Return the (x, y) coordinate for the center point of the cell that contains the specified text.  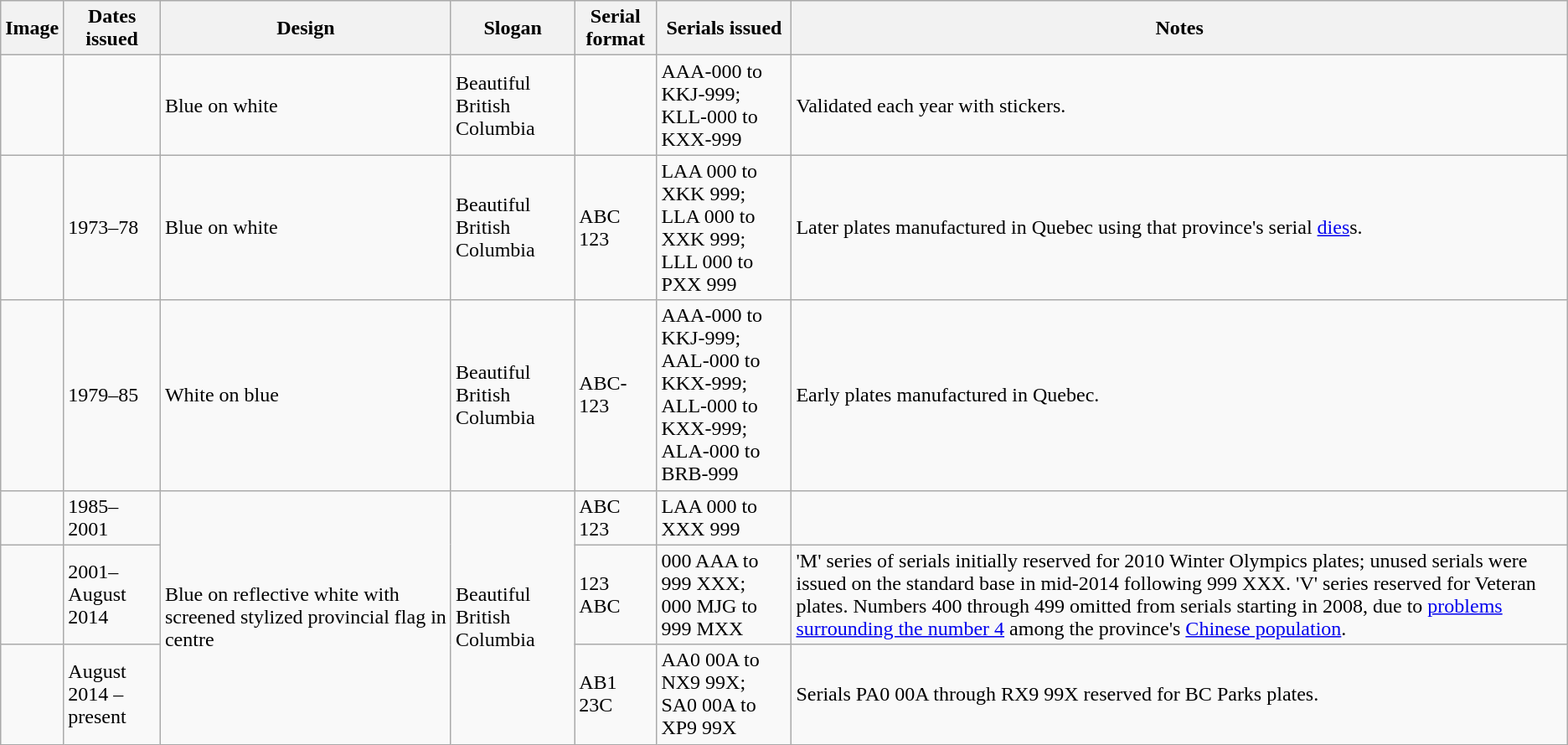
Serial format (616, 28)
Serials issued (724, 28)
AA0 00A to NX9 99X; SA0 00A to XP9 99X (724, 694)
August 2014 –present (112, 694)
ABC-123 (616, 396)
Serials PA0 00A through RX9 99X reserved for BC Parks plates. (1179, 694)
Notes (1179, 28)
Validated each year with stickers. (1179, 106)
1985–2001 (112, 518)
AB1 23C (616, 694)
Slogan (513, 28)
Early plates manufactured in Quebec. (1179, 396)
AAA-000 to KKJ-999;KLL-000 to KXX-999 (724, 106)
Dates issued (112, 28)
Blue on reflective white with screened stylized provincial flag in centre (305, 617)
Design (305, 28)
White on blue (305, 396)
2001– August 2014 (112, 595)
1973–78 (112, 228)
Later plates manufactured in Quebec using that province's serial diess. (1179, 228)
AAA-000 to KKJ-999;AAL-000 to KKX-999;ALL-000 to KXX-999;ALA-000 to BRB-999 (724, 396)
LAA 000 to XXX 999 (724, 518)
LAA 000 to XKK 999; LLA 000 to XXK 999; LLL 000 to PXX 999 (724, 228)
123 ABC (616, 595)
Image (32, 28)
1979–85 (112, 396)
000 AAA to 999 XXX; 000 MJG to 999 MXX (724, 595)
